Return (x, y) of the center of cell containing provided text 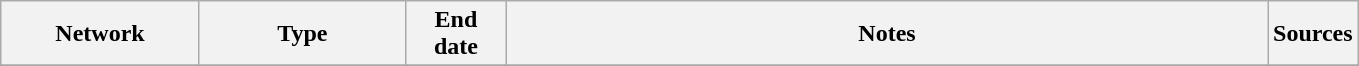
Type (302, 34)
End date (456, 34)
Notes (886, 34)
Network (100, 34)
Sources (1314, 34)
